Pinpoint the cell where the given text exists, returning its (X, Y) midpoint coordinate. 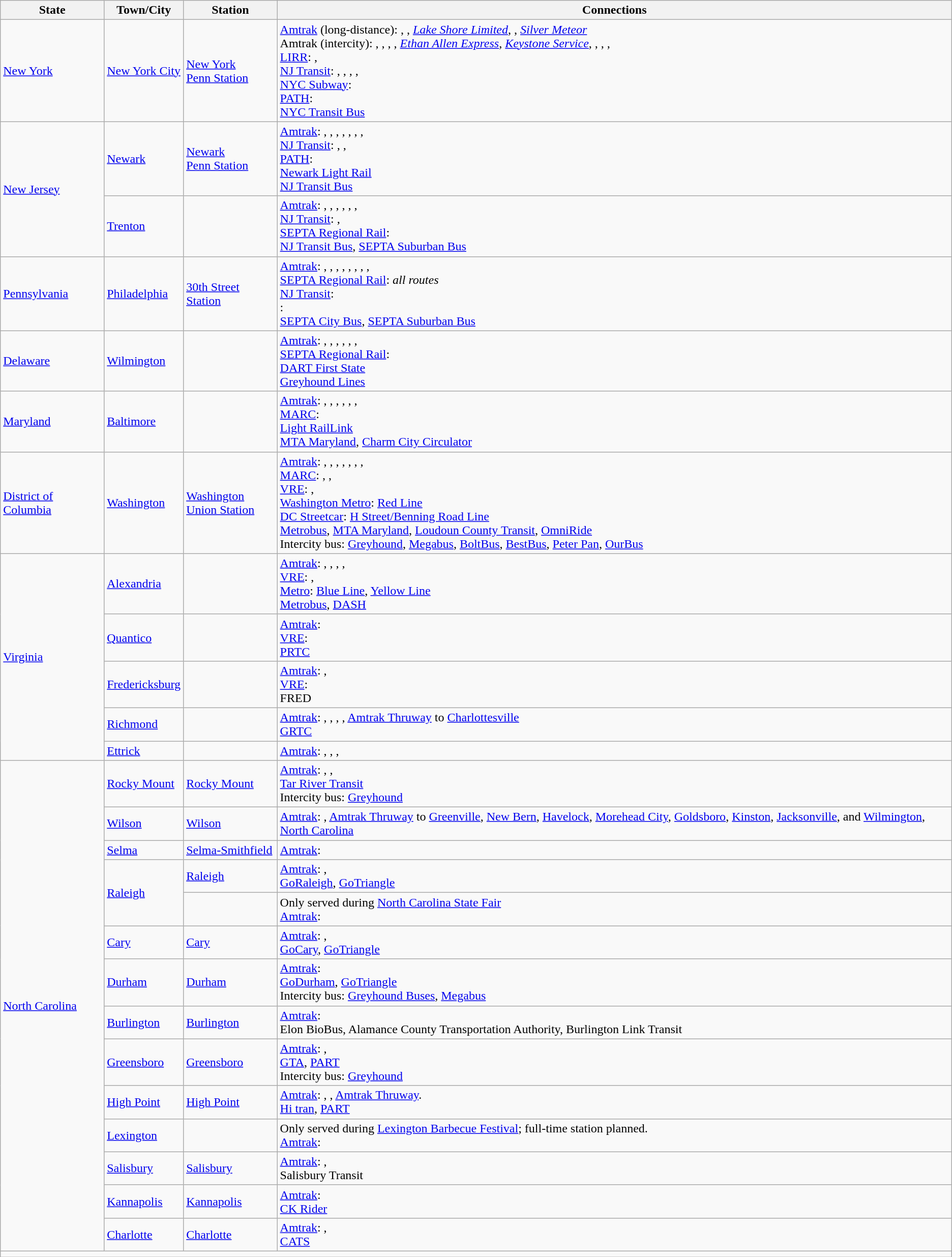
Amtrak: , GoCary, GoTriangle (614, 942)
Amtrak: Elon BioBus, Alamance County Transportation Authority, Burlington Link Transit (614, 1022)
Amtrak: , , , , Amtrak Thruway to Charlottesville GRTC (614, 724)
New Jersey (52, 189)
Baltimore (144, 421)
Pennsylvania (52, 294)
Richmond (144, 724)
State (52, 10)
Fredericksburg (144, 684)
Amtrak: , , , , , , NJ Transit: , SEPTA Regional Rail: NJ Transit Bus, SEPTA Suburban Bus (614, 226)
Amtrak: , CATS (614, 1234)
Amtrak: , , , , VRE: , Metro: Blue Line, Yellow Line Metrobus, DASH (614, 584)
New YorkPenn Station (230, 71)
Connections (614, 10)
Delaware (52, 361)
Washington (144, 503)
Maryland (52, 421)
Amtrak: , , , , , , , , SEPTA Regional Rail: all routes NJ Transit: : SEPTA City Bus, SEPTA Suburban Bus (614, 294)
Amtrak: , VRE: FRED (614, 684)
Newark (144, 159)
Amtrak: , , , (614, 750)
Amtrak: VRE: PRTC (614, 637)
Selma-Smithfield (230, 850)
Quantico (144, 637)
Amtrak: , Amtrak Thruway to Greenville, New Bern, Havelock, Morehead City, Goldsboro, Kinston, Jacksonville, and Wilmington, North Carolina (614, 824)
Virginia (52, 657)
Only served during North Carolina State Fair Amtrak: (614, 910)
Town/City (144, 10)
Wilmington (144, 361)
Amtrak: , , Tar River Transit Intercity bus: Greyhound (614, 784)
Amtrak: (614, 850)
Alexandria (144, 584)
Amtrak: , GoRaleigh, GoTriangle (614, 876)
Selma (144, 850)
New York City (144, 71)
Amtrak: , , , , , , SEPTA Regional Rail: DART First State Greyhound Lines (614, 361)
North Carolina (52, 1006)
WashingtonUnion Station (230, 503)
Amtrak: CK Rider (614, 1202)
Amtrak: , Salisbury Transit (614, 1168)
District of Columbia (52, 503)
Amtrak: , , Amtrak Thruway. Hi tran, PART (614, 1102)
Lexington (144, 1135)
Philadelphia (144, 294)
NewarkPenn Station (230, 159)
New York (52, 71)
Amtrak: , , , , , , MARC: Light RailLink MTA Maryland, Charm City Circulator (614, 421)
Ettrick (144, 750)
Station (230, 10)
Amtrak: , GTA, PART Intercity bus: Greyhound (614, 1062)
Only served during Lexington Barbecue Festival; full-time station planned. Amtrak: (614, 1135)
30th Street Station (230, 294)
Amtrak: , , , , , , , NJ Transit: , , PATH: Newark Light Rail NJ Transit Bus (614, 159)
Amtrak: GoDurham, GoTriangle Intercity bus: Greyhound Buses, Megabus (614, 982)
Trenton (144, 226)
